Identify which cell holds the provided text, then report its (X, Y) central coordinate. 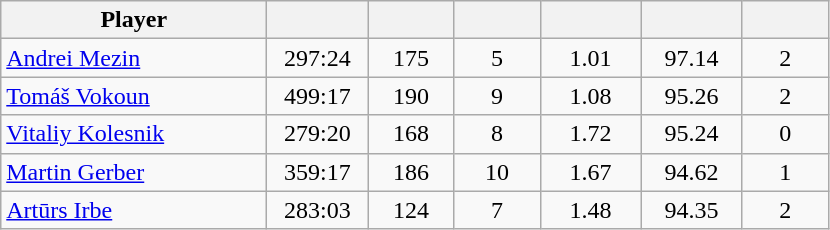
1.72 (590, 134)
94.35 (692, 210)
95.26 (692, 96)
9 (497, 96)
359:17 (318, 172)
1.01 (590, 58)
Martin Gerber (134, 172)
499:17 (318, 96)
8 (497, 134)
186 (411, 172)
10 (497, 172)
7 (497, 210)
Andrei Mezin (134, 58)
1.67 (590, 172)
279:20 (318, 134)
283:03 (318, 210)
175 (411, 58)
124 (411, 210)
1.08 (590, 96)
297:24 (318, 58)
1.48 (590, 210)
190 (411, 96)
168 (411, 134)
95.24 (692, 134)
1 (785, 172)
0 (785, 134)
97.14 (692, 58)
Tomáš Vokoun (134, 96)
Player (134, 20)
5 (497, 58)
Artūrs Irbe (134, 210)
Vitaliy Kolesnik (134, 134)
94.62 (692, 172)
